Provide the [X, Y] coordinate of the cell's center where the given text is located.  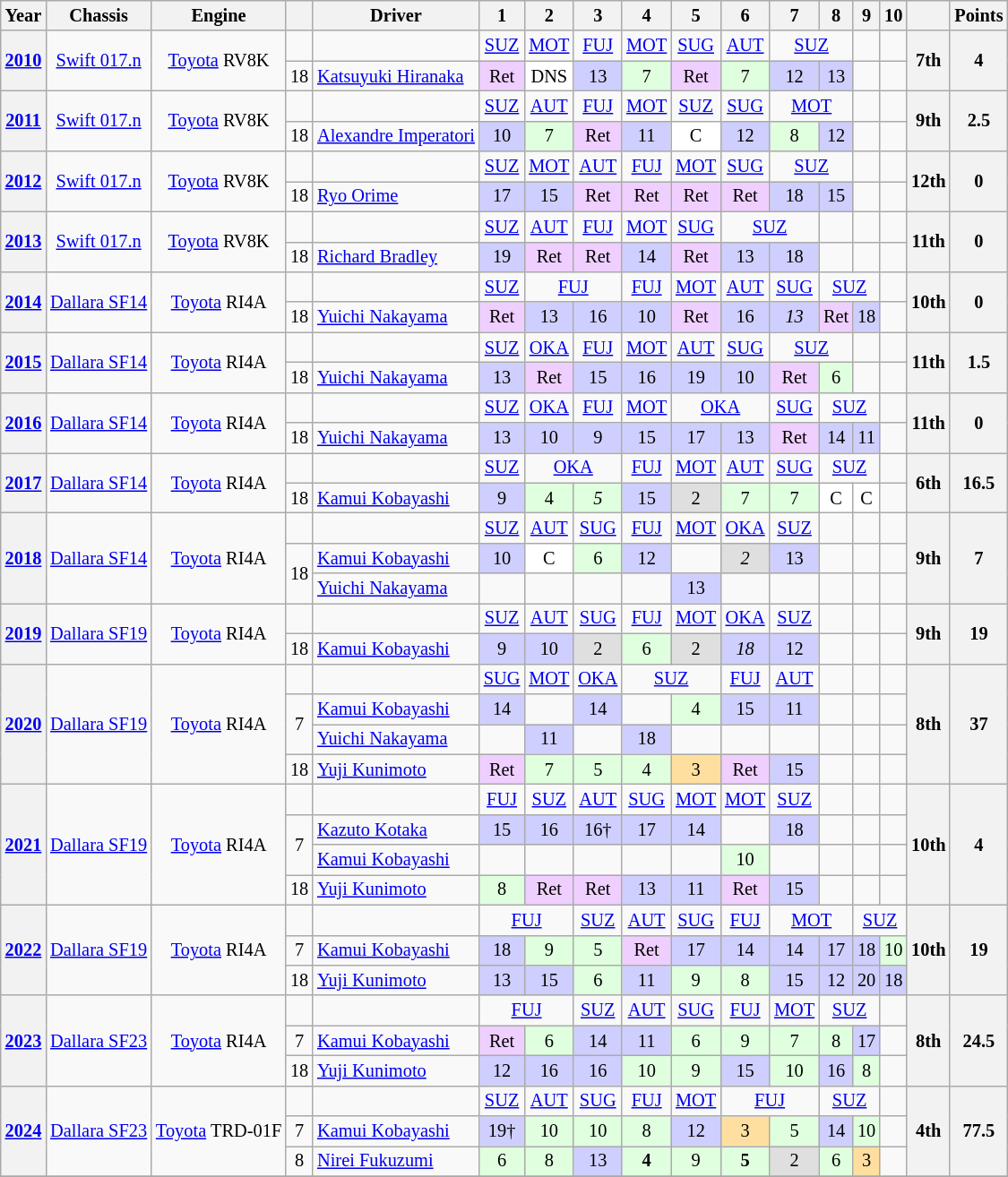
16† [598, 829]
Alexandre Imperatori [396, 136]
2.5 [978, 120]
12th [928, 181]
2010 [23, 61]
2015 [23, 362]
2019 [23, 632]
DNS [548, 76]
2023 [23, 1041]
Toyota TRD-01F [219, 1130]
6th [928, 482]
Kazuto Kotaka [396, 829]
Driver [396, 15]
2012 [23, 181]
2021 [23, 844]
2016 [23, 423]
2013 [23, 242]
24.5 [978, 1041]
2014 [23, 301]
2022 [23, 949]
Ryo Orime [396, 196]
1 [502, 15]
Year [23, 15]
2018 [23, 557]
20 [866, 980]
Richard Bradley [396, 257]
Points [978, 15]
16.5 [978, 482]
2020 [23, 724]
Katsuyuki Hiranaka [396, 76]
77.5 [978, 1130]
1.5 [978, 362]
2017 [23, 482]
Chassis [99, 15]
19† [502, 1131]
7th [928, 61]
4th [928, 1130]
37 [978, 724]
2011 [23, 120]
Nirei Fukuzumi [396, 1161]
Engine [219, 15]
2024 [23, 1130]
